Capture the cell that displays the provided text and extract its (x, y) central coordinate. 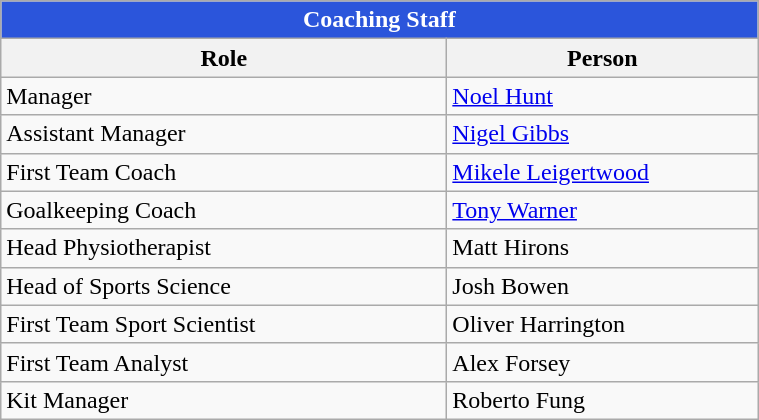
Person (602, 58)
Noel Hunt (602, 96)
Head of Sports Science (224, 286)
Matt Hirons (602, 248)
Kit Manager (224, 400)
Role (224, 58)
Oliver Harrington (602, 324)
Coaching Staff (380, 20)
Alex Forsey (602, 362)
First Team Sport Scientist (224, 324)
Roberto Fung (602, 400)
First Team Analyst (224, 362)
First Team Coach (224, 172)
Assistant Manager (224, 134)
Manager (224, 96)
Tony Warner (602, 210)
Head Physiotherapist (224, 248)
Nigel Gibbs (602, 134)
Josh Bowen (602, 286)
Goalkeeping Coach (224, 210)
Mikele Leigertwood (602, 172)
